For the text-containing cell, return its midpoint in [X, Y] coordinate format. 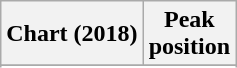
Peakposition [189, 34]
Chart (2018) [72, 34]
